For the text-containing cell, return its midpoint in [X, Y] coordinate format. 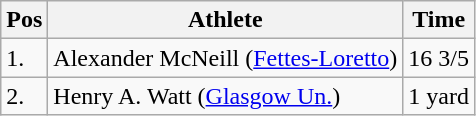
2. [24, 96]
1. [24, 58]
16 3/5 [439, 58]
1 yard [439, 96]
Alexander McNeill (Fettes-Loretto) [226, 58]
Time [439, 20]
Henry A. Watt (Glasgow Un.) [226, 96]
Pos [24, 20]
Athlete [226, 20]
